Locate the cell with the specified text and output its (x, y) center coordinate. 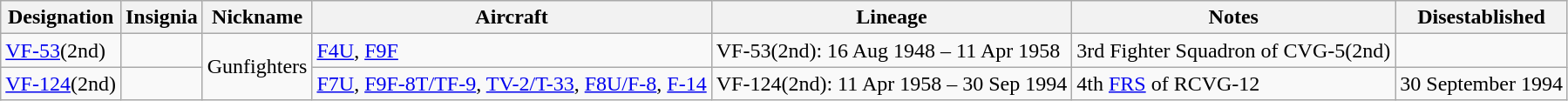
Lineage (892, 17)
4th FRS of RCVG-12 (1234, 84)
Aircraft (512, 17)
Disestablished (1482, 17)
30 September 1994 (1482, 84)
Insignia (161, 17)
VF-53(2nd): 16 Aug 1948 – 11 Apr 1958 (892, 50)
VF-124(2nd) (61, 84)
Nickname (257, 17)
F7U, F9F-8T/TF-9, TV-2/T-33, F8U/F-8, F-14 (512, 84)
VF-53(2nd) (61, 50)
VF-124(2nd): 11 Apr 1958 – 30 Sep 1994 (892, 84)
Gunfighters (257, 67)
3rd Fighter Squadron of CVG-5(2nd) (1234, 50)
Notes (1234, 17)
F4U, F9F (512, 50)
Designation (61, 17)
